Detect which cell encompasses the target text, then output its (x, y) center coordinate. 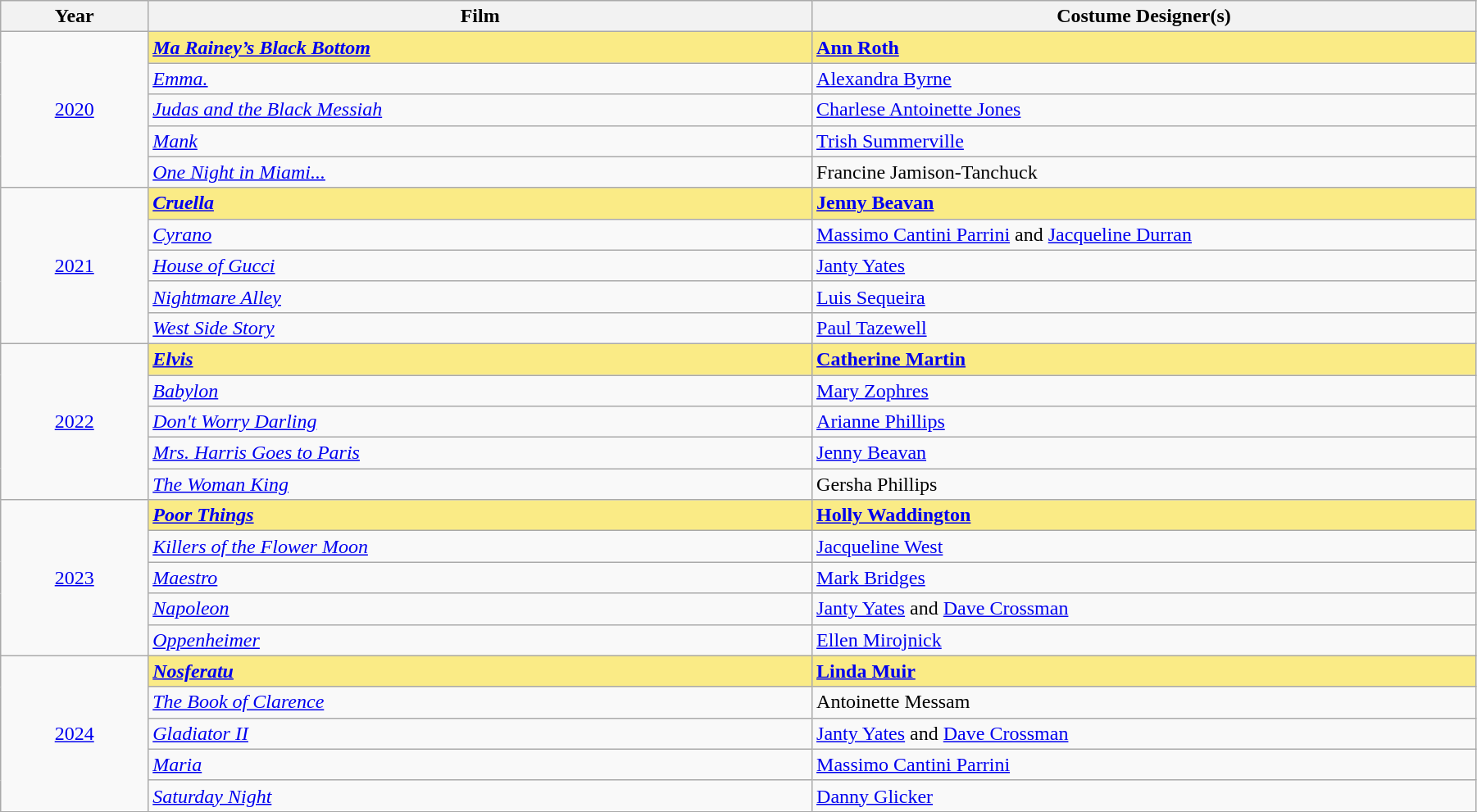
Charlese Antoinette Jones (1144, 110)
Mark Bridges (1144, 578)
Antoinette Messam (1144, 702)
Nosferatu (480, 671)
The Book of Clarence (480, 702)
Danny Glicker (1144, 796)
Maria (480, 764)
Saturday Night (480, 796)
Maestro (480, 578)
Jacqueline West (1144, 547)
Oppenheimer (480, 640)
Emma. (480, 79)
Ma Rainey’s Black Bottom (480, 48)
Arianne Phillips (1144, 422)
Napoleon (480, 609)
One Night in Miami... (480, 172)
Catherine Martin (1144, 359)
Mary Zophres (1144, 391)
Film (480, 16)
Cruella (480, 203)
Alexandra Byrne (1144, 79)
Linda Muir (1144, 671)
Don't Worry Darling (480, 422)
Holly Waddington (1144, 515)
2021 (75, 265)
Massimo Cantini Parrini and Jacqueline Durran (1144, 234)
West Side Story (480, 328)
Gladiator II (480, 733)
2024 (75, 733)
2023 (75, 578)
Paul Tazewell (1144, 328)
Janty Yates (1144, 265)
The Woman King (480, 484)
Year (75, 16)
Francine Jamison-Tanchuck (1144, 172)
Luis Sequeira (1144, 297)
2020 (75, 110)
Mrs. Harris Goes to Paris (480, 453)
Mank (480, 141)
Judas and the Black Messiah (480, 110)
Massimo Cantini Parrini (1144, 764)
Poor Things (480, 515)
Ann Roth (1144, 48)
Babylon (480, 391)
House of Gucci (480, 265)
Trish Summerville (1144, 141)
Elvis (480, 359)
Ellen Mirojnick (1144, 640)
Gersha Phillips (1144, 484)
2022 (75, 421)
Cyrano (480, 234)
Nightmare Alley (480, 297)
Killers of the Flower Moon (480, 547)
Costume Designer(s) (1144, 16)
